Capture the cell that displays the provided text and extract its [x, y] central coordinate. 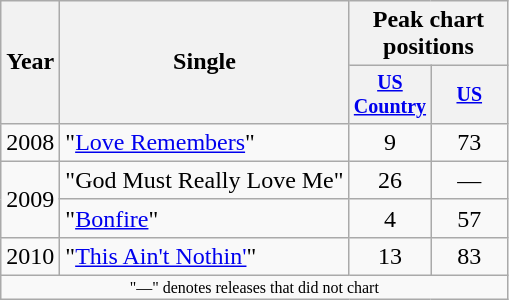
2009 [30, 199]
Year [30, 62]
US Country [390, 94]
2010 [30, 256]
"This Ain't Nothin'" [204, 256]
83 [470, 256]
"—" denotes releases that did not chart [254, 288]
57 [470, 218]
US [470, 94]
4 [390, 218]
26 [390, 180]
13 [390, 256]
"God Must Really Love Me" [204, 180]
2008 [30, 142]
9 [390, 142]
"Bonfire" [204, 218]
Single [204, 62]
"Love Remembers" [204, 142]
73 [470, 142]
— [470, 180]
Peak chartpositions [428, 34]
